Find where the given text appears and provide that cell's center as [X, Y] coordinate. 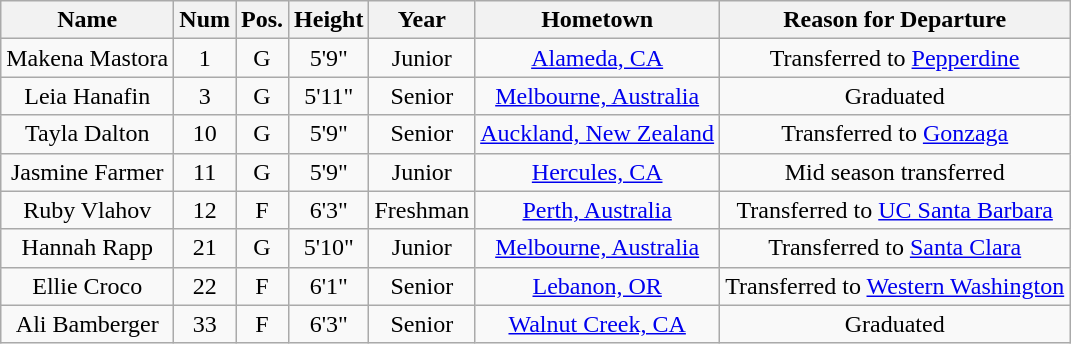
3 [205, 96]
Num [205, 20]
33 [205, 324]
Transferred to Santa Clara [895, 248]
Transferred to Western Washington [895, 286]
Ali Bamberger [88, 324]
Jasmine Farmer [88, 172]
11 [205, 172]
Transferred to Pepperdine [895, 58]
Reason for Departure [895, 20]
Transferred to Gonzaga [895, 134]
6'1" [329, 286]
Height [329, 20]
5'11" [329, 96]
Tayla Dalton [88, 134]
Freshman [422, 210]
Mid season transferred [895, 172]
12 [205, 210]
Lebanon, OR [598, 286]
5'10" [329, 248]
Year [422, 20]
22 [205, 286]
10 [205, 134]
Ruby Vlahov [88, 210]
Walnut Creek, CA [598, 324]
Hannah Rapp [88, 248]
Ellie Croco [88, 286]
Leia Hanafin [88, 96]
Pos. [262, 20]
Auckland, New Zealand [598, 134]
21 [205, 248]
Hometown [598, 20]
Hercules, CA [598, 172]
Transferred to UC Santa Barbara [895, 210]
Makena Mastora [88, 58]
Alameda, CA [598, 58]
1 [205, 58]
Perth, Australia [598, 210]
Name [88, 20]
